Scan for the cell matching the given text and deliver its [x, y] coordinate at center. 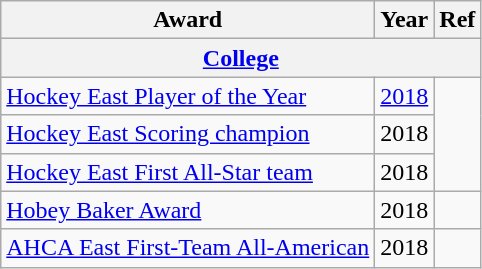
Year [404, 20]
Hockey East First All-Star team [188, 172]
Hockey East Scoring champion [188, 134]
Hockey East Player of the Year [188, 96]
AHCA East First-Team All-American [188, 248]
Award [188, 20]
College [241, 58]
Hobey Baker Award [188, 210]
Ref [458, 20]
